Scan for the cell matching the given text and deliver its [x, y] coordinate at center. 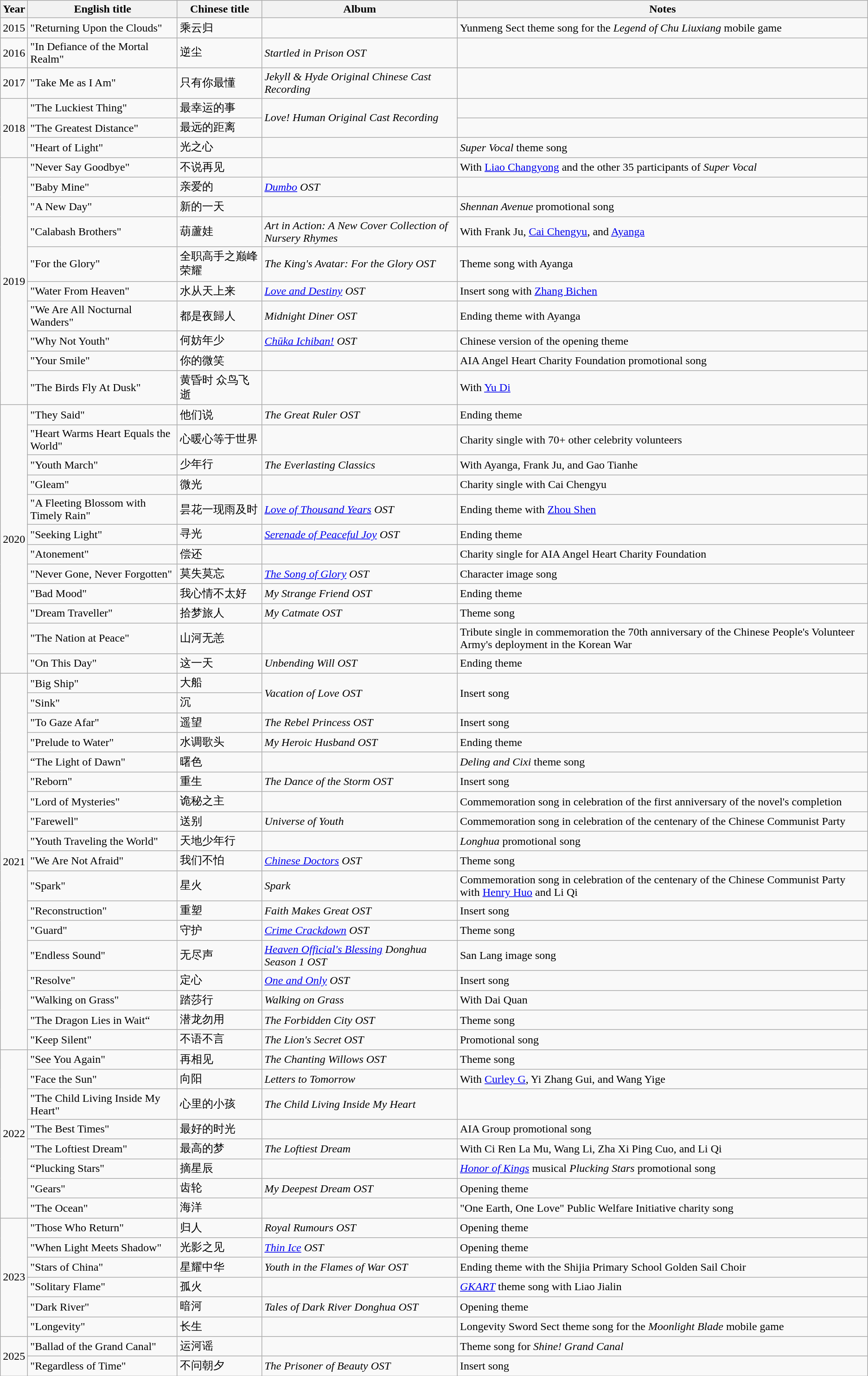
"Prelude to Water" [103, 742]
The Loftiest Dream [360, 1149]
孤火 [219, 1287]
"Face the Sun" [103, 1079]
"Sink" [103, 703]
"Dream Traveller" [103, 613]
Faith Makes Great OST [360, 911]
2017 [14, 83]
Chinese title [219, 9]
"Gears" [103, 1189]
2025 [14, 1357]
Charity single for AIA Angel Heart Charity Foundation [662, 554]
Theme song for Shine! Grand Canal [662, 1346]
"The Nation at Peace" [103, 638]
何妨年少 [219, 341]
English title [103, 9]
The Dance of the Storm OST [360, 782]
2019 [14, 281]
Yunmeng Sect theme song for the Legend of Chu Liuxiang mobile game [662, 28]
Chinese version of the opening theme [662, 341]
"Those Who Return" [103, 1228]
Youth in the Flames of War OST [360, 1267]
"Youth Traveling the World" [103, 842]
Heaven Official's Blessing Donghua Season 1 OST [360, 956]
逆尘 [219, 53]
"Longevity" [103, 1327]
“The Light of Dawn" [103, 762]
Royal Rumours OST [360, 1228]
定心 [219, 981]
"Youth March" [103, 465]
Universe of Youth [360, 821]
Love and Destiny OST [360, 291]
The Chanting Willows OST [360, 1060]
The King's Avatar: For the Glory OST [360, 264]
San Lang image song [662, 956]
向阳 [219, 1079]
"On This Day" [103, 663]
"To Gaze Afar" [103, 723]
Commemoration song in celebration of the centenary of the Chinese Communist Party [662, 821]
Ending theme with Zhou Shen [662, 509]
"Take Me as I Am" [103, 83]
少年行 [219, 465]
运河谣 [219, 1346]
2021 [14, 861]
大船 [219, 683]
The Rebel Princess OST [360, 723]
2023 [14, 1277]
"The Birds Fly At Dusk" [103, 388]
"Gleam" [103, 484]
With Curley G, Yi Zhang Gui, and Wang Yige [662, 1079]
"Solitary Flame" [103, 1287]
送别 [219, 821]
"The Best Times" [103, 1129]
Ending theme with Ayanga [662, 316]
Longevity Sword Sect theme song for the Moonlight Blade mobile game [662, 1327]
我们不怕 [219, 861]
"Walking on Grass" [103, 1000]
Album [360, 9]
"Resolve" [103, 981]
乘云归 [219, 28]
"See You Again" [103, 1060]
"The Luckiest Thing" [103, 109]
"Farewell" [103, 821]
Chinese Doctors OST [360, 861]
Vacation of Love OST [360, 693]
The Child Living Inside My Heart [360, 1104]
"Lord of Mysteries" [103, 802]
重塑 [219, 911]
星火 [219, 886]
Deling and Cixi theme song [662, 762]
AIA Angel Heart Charity Foundation promotional song [662, 361]
Longhua promotional song [662, 842]
水调歌头 [219, 742]
"Keep Silent" [103, 1040]
潜龙勿用 [219, 1020]
我心情不太好 [219, 594]
"A New Day" [103, 207]
"The Greatest Distance" [103, 128]
"For the Glory" [103, 264]
The Forbidden City OST [360, 1020]
"The Loftiest Dream" [103, 1149]
“Plucking Stars" [103, 1169]
"They Said" [103, 415]
The Great Ruler OST [360, 415]
"One Earth, One Love" Public Welfare Initiative charity song [662, 1208]
光影之见 [219, 1248]
Thin Ice OST [360, 1248]
山河无恙 [219, 638]
沉 [219, 703]
遥望 [219, 723]
2016 [14, 53]
不说再见 [219, 167]
Midnight Diner OST [360, 316]
"Reconstruction" [103, 911]
Charity single with Cai Chengyu [662, 484]
最远的距离 [219, 128]
心里的小孩 [219, 1104]
One and Only OST [360, 981]
"Why Not Youth" [103, 341]
2015 [14, 28]
"Dark River" [103, 1306]
黄昏时 众鸟飞逝 [219, 388]
最高的梦 [219, 1149]
Character image song [662, 574]
不语不言 [219, 1040]
"The Ocean" [103, 1208]
"Water From Heaven" [103, 291]
"Stars of China" [103, 1267]
"The Dragon Lies in Wait“ [103, 1020]
"Atonement" [103, 554]
Crime Crackdown OST [360, 931]
"Returning Upon the Clouds" [103, 28]
寻光 [219, 534]
拾梦旅人 [219, 613]
暗河 [219, 1306]
摘星辰 [219, 1169]
全职高手之巅峰荣耀 [219, 264]
2020 [14, 539]
Year [14, 9]
天地少年行 [219, 842]
My Heroic Husband OST [360, 742]
星耀中华 [219, 1267]
"We Are Not Afraid" [103, 861]
"Guard" [103, 931]
AIA Group promotional song [662, 1129]
莫失莫忘 [219, 574]
Tales of Dark River Donghua OST [360, 1306]
"Calabash Brothers" [103, 232]
Ending theme with the Shijia Primary School Golden Sail Choir [662, 1267]
Walking on Grass [360, 1000]
昙花一现雨及时 [219, 509]
GKART theme song with Liao Jialin [662, 1287]
My Deepest Dream OST [360, 1189]
The Prisoner of Beauty OST [360, 1366]
"The Child Living Inside My Heart" [103, 1104]
Insert song with Zhang Bichen [662, 291]
"Spark" [103, 886]
Honor of Kings musical Plucking Stars promotional song [662, 1169]
Art in Action: A New Cover Collection of Nursery Rhymes [360, 232]
微光 [219, 484]
"Your Smile" [103, 361]
Shennan Avenue promotional song [662, 207]
The Everlasting Classics [360, 465]
Promotional song [662, 1040]
Jekyll & Hyde Original Chinese Cast Recording [360, 83]
"Reborn" [103, 782]
再相见 [219, 1060]
Commemoration song in celebration of the first anniversary of the novel's completion [662, 802]
齿轮 [219, 1189]
心暖心等于世界 [219, 440]
"Heart Warms Heart Equals the World" [103, 440]
"Never Say Goodbye" [103, 167]
The Lion's Secret OST [360, 1040]
"We Are All Nocturnal Wanders" [103, 316]
归人 [219, 1228]
守护 [219, 931]
葫蘆娃 [219, 232]
踏莎行 [219, 1000]
新的一天 [219, 207]
My Strange Friend OST [360, 594]
偿还 [219, 554]
不问朝夕 [219, 1366]
With Dai Quan [662, 1000]
"Regardless of Time" [103, 1366]
"Heart of Light" [103, 148]
Spark [360, 886]
2022 [14, 1134]
My Catmate OST [360, 613]
Unbending Will OST [360, 663]
都是夜歸人 [219, 316]
Dumbo OST [360, 187]
"Never Gone, Never Forgotten" [103, 574]
"Bad Mood" [103, 594]
"Endless Sound" [103, 956]
最好的时光 [219, 1129]
Love! Human Original Cast Recording [360, 118]
光之心 [219, 148]
你的微笑 [219, 361]
亲爱的 [219, 187]
诡秘之主 [219, 802]
水从天上来 [219, 291]
With Liao Changyong and the other 35 participants of Super Vocal [662, 167]
他们说 [219, 415]
With Ci Ren La Mu, Wang Li, Zha Xi Ping Cuo, and Li Qi [662, 1149]
Tribute single in commemoration the 70th anniversary of the Chinese People's Volunteer Army's deployment in the Korean War [662, 638]
With Ayanga, Frank Ju, and Gao Tianhe [662, 465]
"When Light Meets Shadow" [103, 1248]
2018 [14, 128]
Commemoration song in celebration of the centenary of the Chinese Communist Party with Henry Huo and Li Qi [662, 886]
Notes [662, 9]
"A Fleeting Blossom with Timely Rain" [103, 509]
Letters to Tomorrow [360, 1079]
"In Defiance of the Mortal Realm" [103, 53]
只有你最懂 [219, 83]
无尽声 [219, 956]
长生 [219, 1327]
Serenade of Peaceful Joy OST [360, 534]
海洋 [219, 1208]
Charity single with 70+ other celebrity volunteers [662, 440]
Love of Thousand Years OST [360, 509]
"Seeking Light" [103, 534]
重生 [219, 782]
With Frank Ju, Cai Chengyu, and Ayanga [662, 232]
Super Vocal theme song [662, 148]
最幸运的事 [219, 109]
"Big Ship" [103, 683]
"Baby Mine" [103, 187]
With Yu Di [662, 388]
这一天 [219, 663]
Startled in Prison OST [360, 53]
"Ballad of the Grand Canal" [103, 1346]
Chūka Ichiban! OST [360, 341]
Theme song with Ayanga [662, 264]
曙色 [219, 762]
The Song of Glory OST [360, 574]
